Return the [X, Y] coordinate for the center point of the cell that contains the specified text.  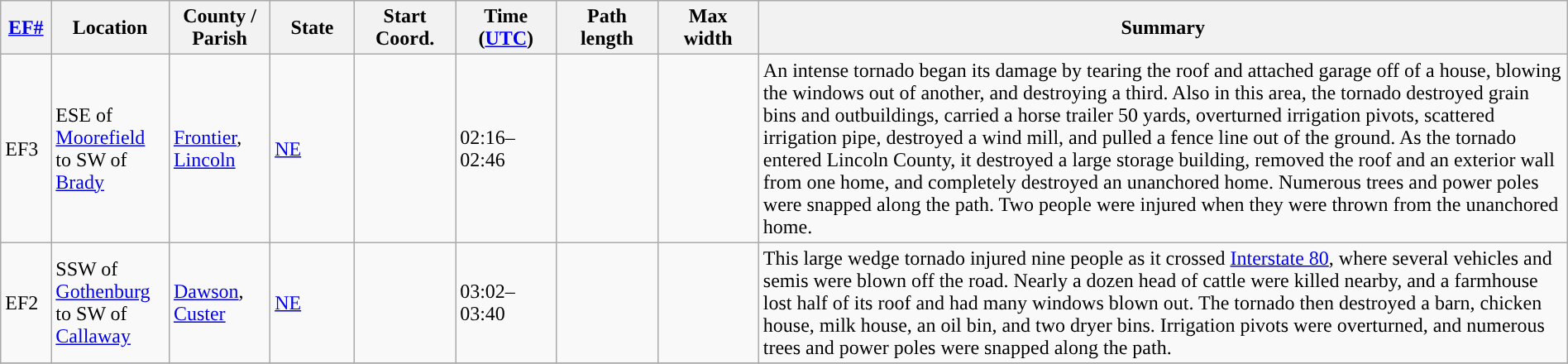
Path length [607, 28]
SSW of Gothenburg to SW of Callaway [111, 303]
Start Coord. [404, 28]
Location [111, 28]
02:16–02:46 [506, 149]
Summary [1163, 28]
EF# [26, 28]
Max width [708, 28]
State [313, 28]
Dawson, Custer [219, 303]
ESE of Moorefield to SW of Brady [111, 149]
County / Parish [219, 28]
03:02–03:40 [506, 303]
Time (UTC) [506, 28]
EF3 [26, 149]
EF2 [26, 303]
Frontier, Lincoln [219, 149]
